Pinpoint the cell where the given text exists, returning its (X, Y) midpoint coordinate. 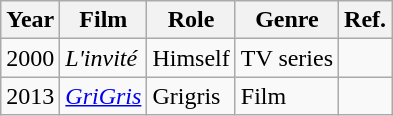
Role (191, 20)
TV series (286, 58)
2013 (30, 96)
Genre (286, 20)
Grigris (191, 96)
GriGris (104, 96)
2000 (30, 58)
Year (30, 20)
Ref. (366, 20)
L'invité (104, 58)
Himself (191, 58)
